Determine the (X, Y) coordinate at the center of the cell enclosing the given text.  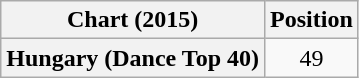
Hungary (Dance Top 40) (133, 58)
Position (312, 20)
49 (312, 58)
Chart (2015) (133, 20)
